Scan for the cell matching the given text and deliver its [x, y] coordinate at center. 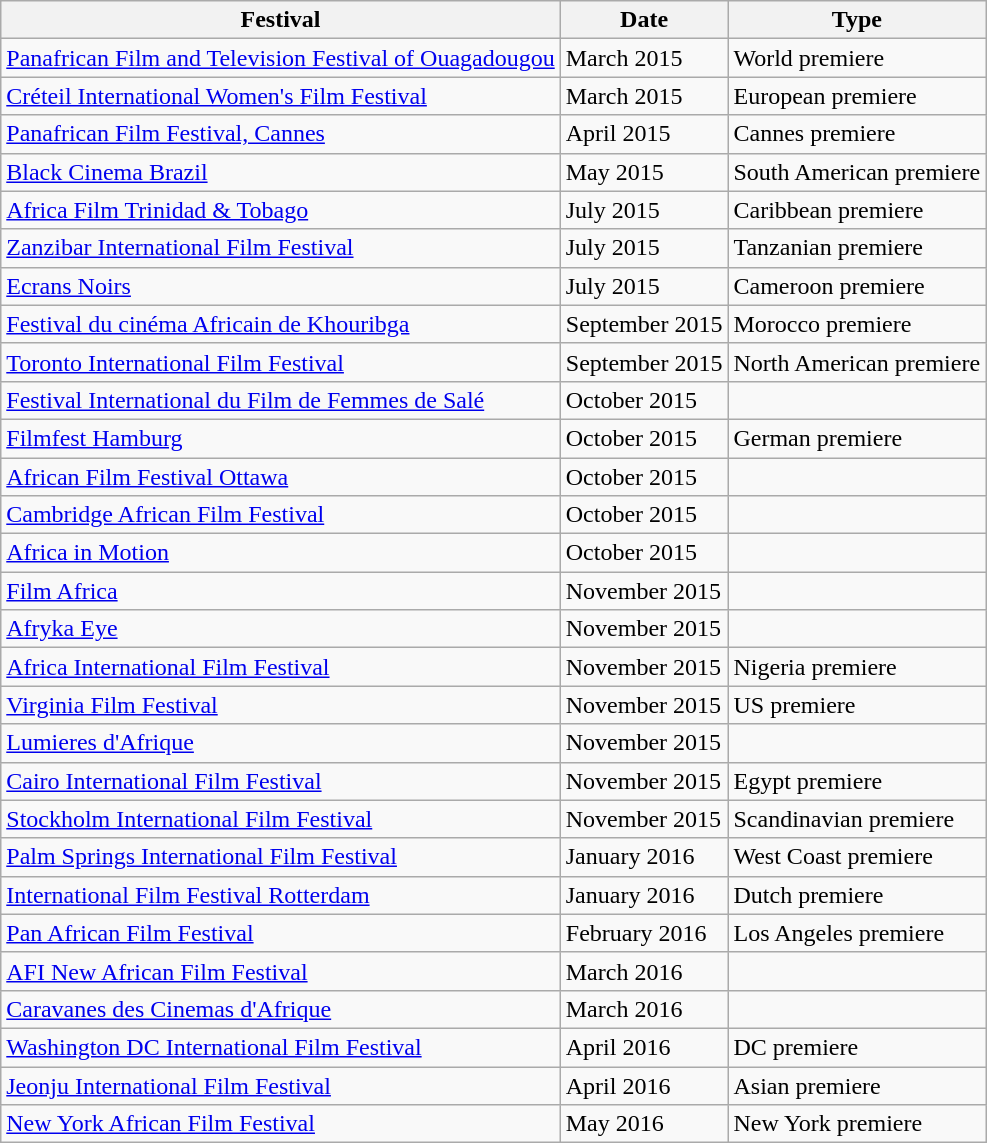
US premiere [857, 705]
May 2016 [644, 1124]
Film Africa [281, 591]
Palm Springs International Film Festival [281, 857]
Dutch premiere [857, 895]
Pan African Film Festival [281, 933]
Filmfest Hamburg [281, 438]
West Coast premiere [857, 857]
Panafrican Film Festival, Cannes [281, 134]
African Film Festival Ottawa [281, 477]
Morocco premiere [857, 324]
Virginia Film Festival [281, 705]
May 2015 [644, 172]
New York African Film Festival [281, 1124]
Tanzanian premiere [857, 248]
Scandinavian premiere [857, 819]
New York premiere [857, 1124]
European premiere [857, 96]
South American premiere [857, 172]
German premiere [857, 438]
Los Angeles premiere [857, 933]
Jeonju International Film Festival [281, 1085]
Ecrans Noirs [281, 286]
April 2015 [644, 134]
Créteil International Women's Film Festival [281, 96]
Asian premiere [857, 1085]
Date [644, 20]
Lumieres d'Afrique [281, 743]
Nigeria premiere [857, 667]
Cannes premiere [857, 134]
International Film Festival Rotterdam [281, 895]
Cameroon premiere [857, 286]
Type [857, 20]
DC premiere [857, 1047]
Stockholm International Film Festival [281, 819]
World premiere [857, 58]
North American premiere [857, 362]
February 2016 [644, 933]
Toronto International Film Festival [281, 362]
Washington DC International Film Festival [281, 1047]
Cairo International Film Festival [281, 781]
Zanzibar International Film Festival [281, 248]
Egypt premiere [857, 781]
Africa International Film Festival [281, 667]
Festival [281, 20]
Caravanes des Cinemas d'Afrique [281, 1009]
Africa in Motion [281, 553]
AFI New African Film Festival [281, 971]
Festival International du Film de Femmes de Salé [281, 400]
Caribbean premiere [857, 210]
Panafrican Film and Television Festival of Ouagadougou [281, 58]
Festival du cinéma Africain de Khouribga [281, 324]
Cambridge African Film Festival [281, 515]
Africa Film Trinidad & Tobago [281, 210]
Afryka Eye [281, 629]
Black Cinema Brazil [281, 172]
